Return [x, y] of the center of cell containing provided text 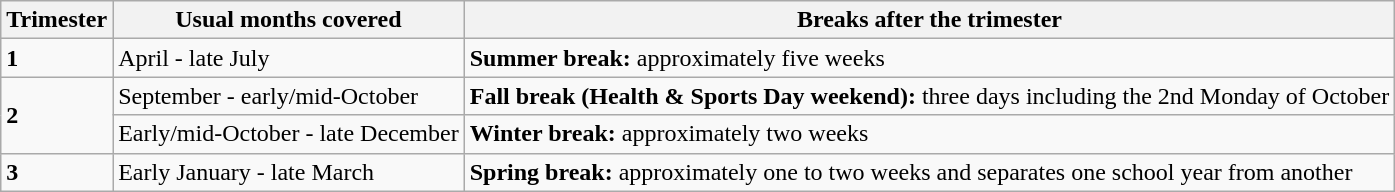
Spring break: approximately one to two weeks and separates one school year from another [929, 172]
3 [57, 172]
Usual months covered [289, 20]
September - early/mid-October [289, 96]
Early/mid-October - late December [289, 134]
Early January - late March [289, 172]
April - late July [289, 58]
Summer break: approximately five weeks [929, 58]
Fall break (Health & Sports Day weekend): three days including the 2nd Monday of October [929, 96]
Breaks after the trimester [929, 20]
Winter break: approximately two weeks [929, 134]
1 [57, 58]
Trimester [57, 20]
2 [57, 115]
